For the text-containing cell, return its midpoint in [X, Y] coordinate format. 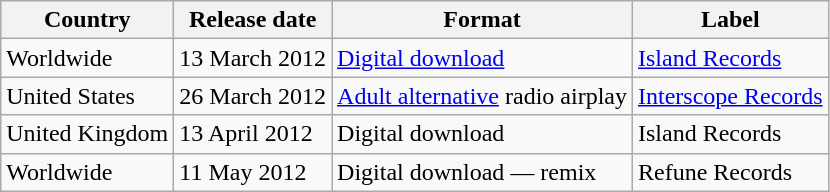
United Kingdom [88, 134]
United States [88, 96]
11 May 2012 [253, 172]
Release date [253, 20]
Format [482, 20]
Label [730, 20]
26 March 2012 [253, 96]
Adult alternative radio airplay [482, 96]
Interscope Records [730, 96]
Digital download — remix [482, 172]
Country [88, 20]
13 April 2012 [253, 134]
Refune Records [730, 172]
13 March 2012 [253, 58]
